Capture the cell that displays the provided text and extract its [x, y] central coordinate. 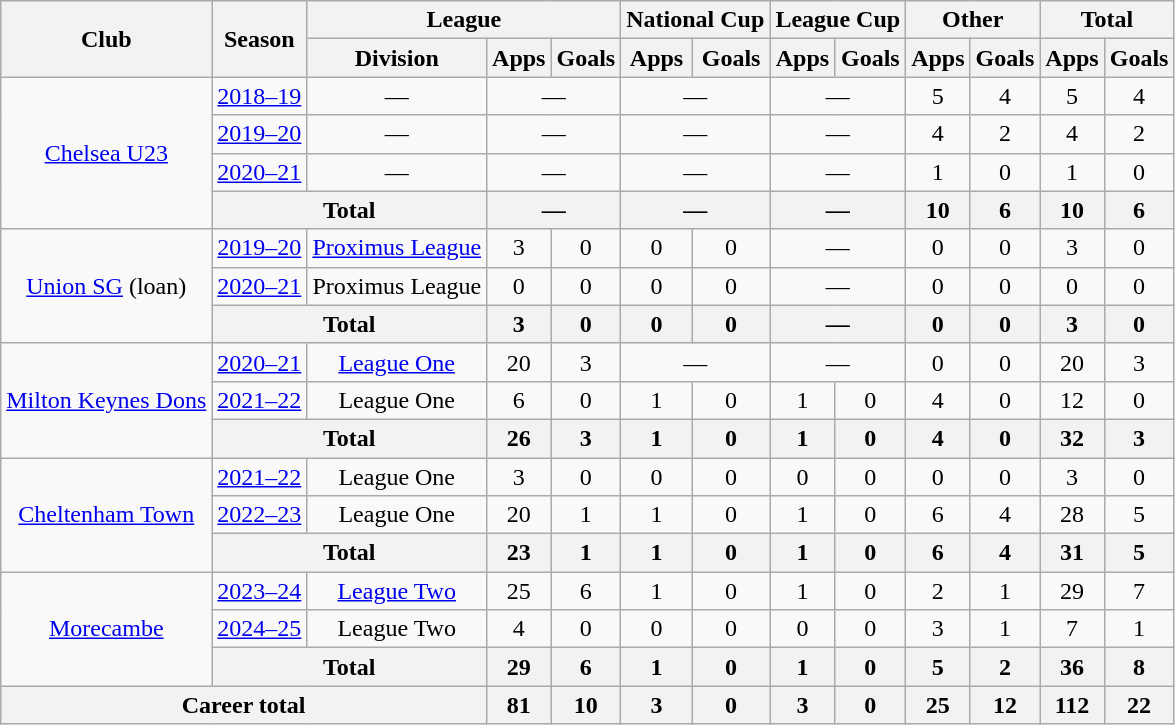
32 [1072, 438]
28 [1072, 515]
81 [519, 705]
National Cup [696, 20]
Cheltenham Town [106, 515]
112 [1072, 705]
2024–25 [260, 629]
League Cup [838, 20]
36 [1072, 667]
Chelsea U23 [106, 153]
22 [1139, 705]
League [464, 20]
2018–19 [260, 96]
2022–23 [260, 515]
Division [397, 58]
31 [1072, 553]
26 [519, 438]
Milton Keynes Dons [106, 400]
Career total [244, 705]
23 [519, 553]
Morecambe [106, 629]
8 [1139, 667]
Other [973, 20]
Club [106, 39]
Union SG (loan) [106, 286]
Season [260, 39]
2023–24 [260, 591]
